Find where the given text appears and provide that cell's center as [X, Y] coordinate. 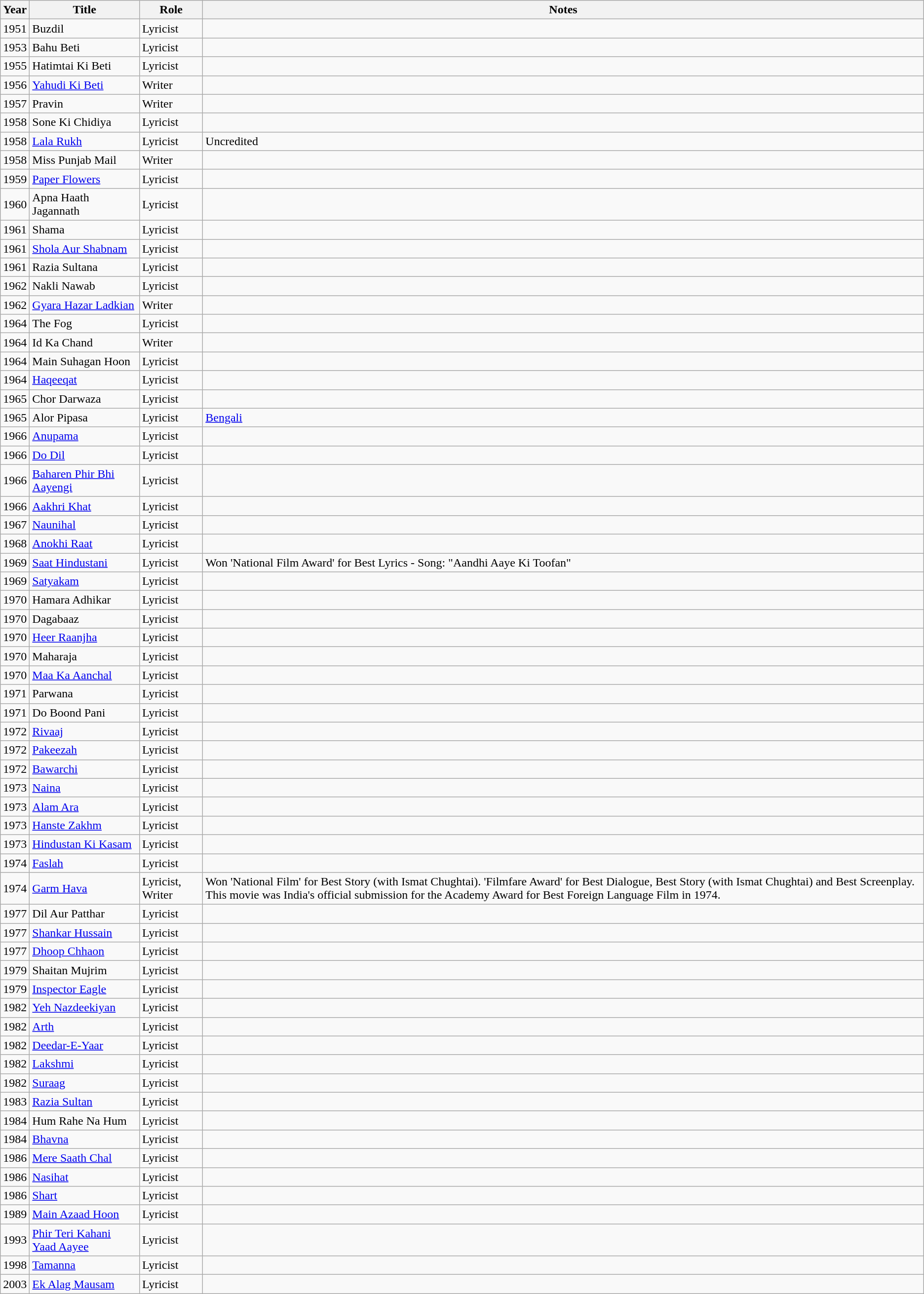
Mere Saath Chal [85, 1158]
Shaitan Mujrim [85, 970]
Naunihal [85, 525]
Do Boond Pani [85, 713]
Razia Sultan [85, 1102]
1955 [15, 66]
Haqeeqat [85, 380]
Saat Hindustani [85, 562]
Yeh Nazdeekiyan [85, 1008]
Uncredited [563, 141]
2003 [15, 1284]
Maharaja [85, 656]
Inspector Eagle [85, 989]
Main Suhagan Hoon [85, 361]
The Fog [85, 324]
Naina [85, 788]
Maa Ka Aanchal [85, 675]
Title [85, 10]
1998 [15, 1265]
Deedar-E-Yaar [85, 1045]
Buzdil [85, 29]
Ek Alag Mausam [85, 1284]
Apna Haath Jagannath [85, 204]
Gyara Hazar Ladkian [85, 305]
1983 [15, 1102]
Won 'National Film Award' for Best Lyrics - Song: "Aandhi Aaye Ki Toofan" [563, 562]
Shama [85, 229]
Shola Aur Shabnam [85, 248]
1957 [15, 104]
Arth [85, 1027]
Faslah [85, 863]
Role [171, 10]
Anokhi Raat [85, 543]
Hum Rahe Na Hum [85, 1120]
Main Azaad Hoon [85, 1215]
Aakhri Khat [85, 506]
Shart [85, 1196]
1993 [15, 1240]
Do Dil [85, 455]
1953 [15, 47]
1967 [15, 525]
Garm Hava [85, 888]
1968 [15, 543]
Year [15, 10]
Id Ka Chand [85, 343]
1951 [15, 29]
Suraag [85, 1083]
Rivaaj [85, 731]
Sone Ki Chidiya [85, 122]
Pakeezah [85, 750]
Miss Punjab Mail [85, 160]
Chor Darwaza [85, 399]
Baharen Phir Bhi Aayengi [85, 481]
Phir Teri Kahani Yaad Aayee [85, 1240]
Hanste Zakhm [85, 825]
Bawarchi [85, 769]
Hamara Adhikar [85, 600]
Shankar Hussain [85, 933]
Dagabaaz [85, 619]
Yahudi Ki Beti [85, 85]
Lakshmi [85, 1064]
Parwana [85, 694]
Nakli Nawab [85, 286]
Alam Ara [85, 806]
1989 [15, 1215]
Alor Pipasa [85, 418]
1959 [15, 179]
Dil Aur Patthar [85, 914]
Bhavna [85, 1139]
Nasihat [85, 1177]
Bahu Beti [85, 47]
Satyakam [85, 581]
Pravin [85, 104]
Tamanna [85, 1265]
Razia Sultana [85, 267]
Lyricist, Writer [171, 888]
1960 [15, 204]
Lala Rukh [85, 141]
Paper Flowers [85, 179]
1956 [15, 85]
Bengali [563, 418]
Notes [563, 10]
Anupama [85, 436]
Hatimtai Ki Beti [85, 66]
Dhoop Chhaon [85, 951]
Hindustan Ki Kasam [85, 844]
Heer Raanjha [85, 638]
